Search for the cell housing the specified text and yield its (x, y) center coordinate. 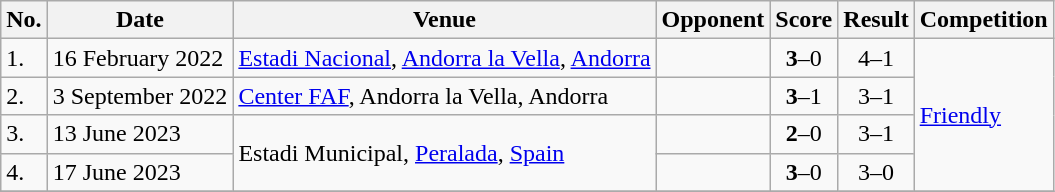
16 February 2022 (140, 58)
Result (876, 20)
Estadi Municipal, Peralada, Spain (444, 153)
13 June 2023 (140, 134)
Venue (444, 20)
Center FAF, Andorra la Vella, Andorra (444, 96)
4–1 (876, 58)
4. (24, 172)
Score (804, 20)
2–0 (804, 134)
2. (24, 96)
3 September 2022 (140, 96)
Competition (984, 20)
17 June 2023 (140, 172)
Estadi Nacional, Andorra la Vella, Andorra (444, 58)
1. (24, 58)
Date (140, 20)
3. (24, 134)
Friendly (984, 115)
No. (24, 20)
Opponent (713, 20)
